Output the (X, Y) coordinate of the center of the cell containing the given text.  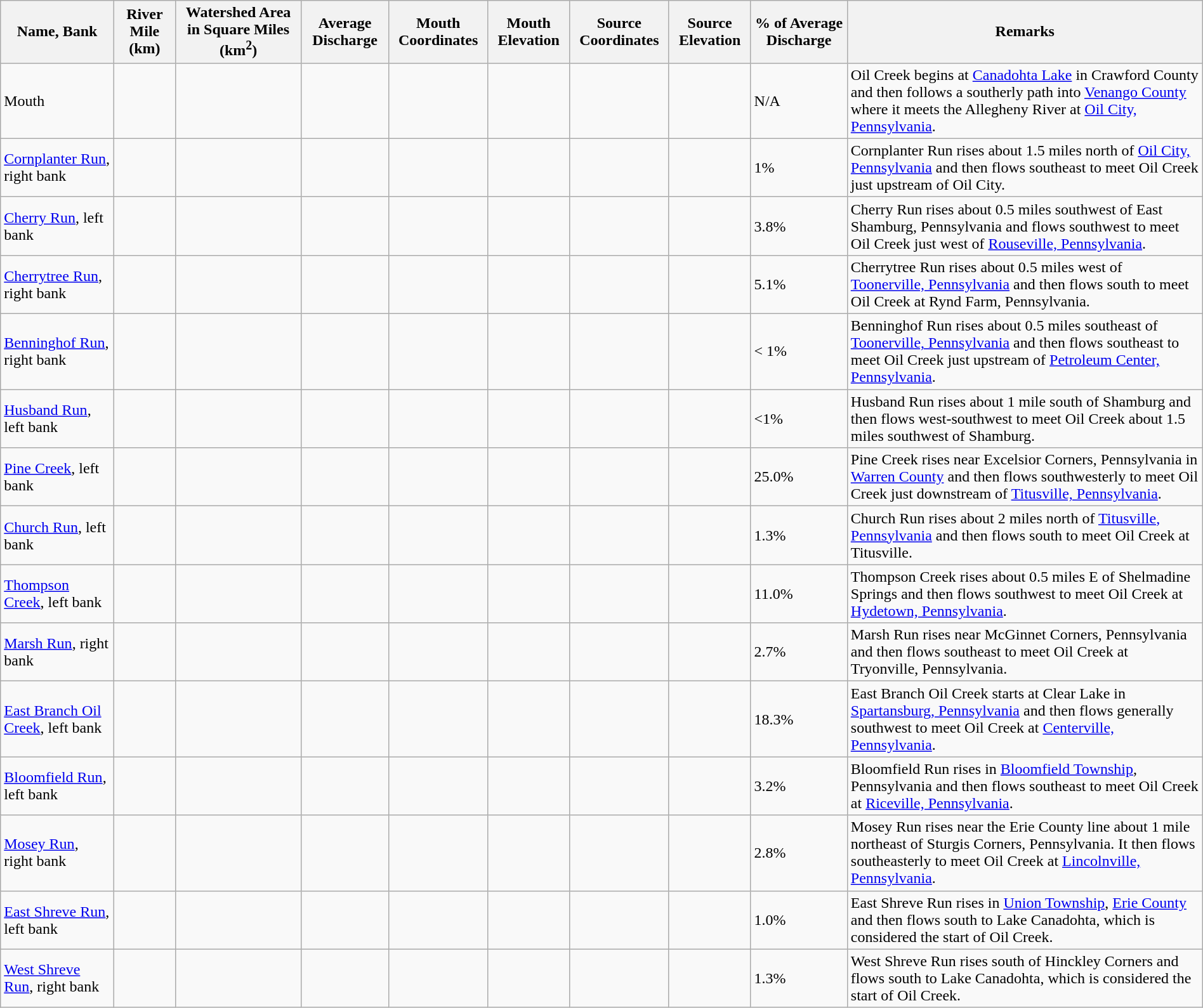
East Shreve Run, left bank (57, 920)
West Shreve Run rises south of Hinckley Corners and flows south to Lake Canadohta, which is considered the start of Oil Creek. (1025, 978)
Mouth (57, 100)
Mouth Elevation (529, 32)
Cornplanter Run, right bank (57, 167)
East Shreve Run rises in Union Township, Erie County and then flows south to Lake Canadohta, which is considered the start of Oil Creek. (1025, 920)
Marsh Run, right bank (57, 652)
Cornplanter Run rises about 1.5 miles north of Oil City, Pennsylvania and then flows southeast to meet Oil Creek just upstream of Oil City. (1025, 167)
Husband Run rises about 1 mile south of Shamburg and then flows west-southwest to meet Oil Creek about 1.5 miles southwest of Shamburg. (1025, 419)
% of Average Discharge (799, 32)
Name, Bank (57, 32)
2.8% (799, 853)
Watershed Area in Square Miles (km2) (238, 32)
Benninghof Run, right bank (57, 351)
Thompson Creek, left bank (57, 594)
Bloomfield Run, left bank (57, 786)
Cherrytree Run, right bank (57, 284)
River Mile (km) (145, 32)
1% (799, 167)
Remarks (1025, 32)
Church Run, left bank (57, 535)
Source Elevation (709, 32)
25.0% (799, 477)
2.7% (799, 652)
N/A (799, 100)
1.0% (799, 920)
Mosey Run, right bank (57, 853)
West Shreve Run, right bank (57, 978)
Husband Run, left bank (57, 419)
Pine Creek, left bank (57, 477)
Average Discharge (345, 32)
Bloomfield Run rises in Bloomfield Township, Pennsylvania and then flows southeast to meet Oil Creek at Riceville, Pennsylvania. (1025, 786)
18.3% (799, 719)
Thompson Creek rises about 0.5 miles E of Shelmadine Springs and then flows southwest to meet Oil Creek at Hydetown, Pennsylvania. (1025, 594)
Church Run rises about 2 miles north of Titusville, Pennsylvania and then flows south to meet Oil Creek at Titusville. (1025, 535)
3.8% (799, 226)
Source Coordinates (619, 32)
Cherrytree Run rises about 0.5 miles west of Toonerville, Pennsylvania and then flows south to meet Oil Creek at Rynd Farm, Pennsylvania. (1025, 284)
Marsh Run rises near McGinnet Corners, Pennsylvania and then flows southeast to meet Oil Creek at Tryonville, Pennsylvania. (1025, 652)
3.2% (799, 786)
Mouth Coordinates (438, 32)
11.0% (799, 594)
East Branch Oil Creek, left bank (57, 719)
<1% (799, 419)
< 1% (799, 351)
5.1% (799, 284)
Cherry Run, left bank (57, 226)
